Return the (x, y) coordinate for the center point of the cell that contains the specified text.  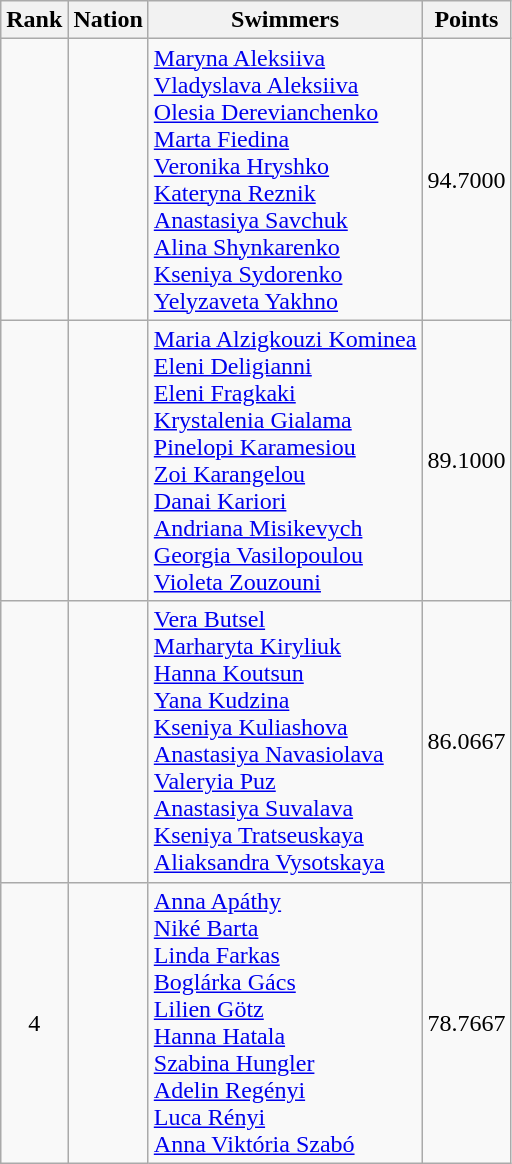
Anna ApáthyNiké BartaLinda FarkasBoglárka GácsLilien GötzHanna HatalaSzabina HunglerAdelin RegényiLuca RényiAnna Viktória Szabó (285, 1022)
Swimmers (285, 20)
94.7000 (466, 180)
Nation (108, 20)
78.7667 (466, 1022)
4 (34, 1022)
86.0667 (466, 742)
Rank (34, 20)
89.1000 (466, 460)
Points (466, 20)
